Output the (x, y) coordinate of the center of the cell containing the given text.  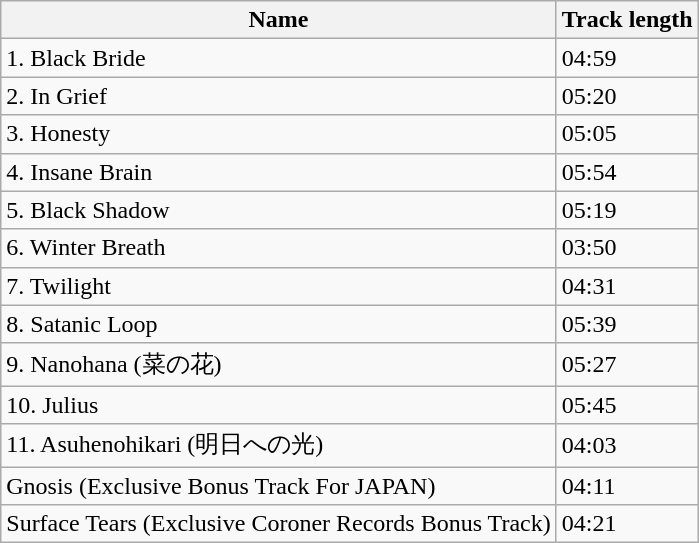
10. Julius (278, 405)
04:11 (627, 485)
03:50 (627, 248)
4. Insane Brain (278, 172)
04:03 (627, 446)
2. In Grief (278, 96)
1. Black Bride (278, 58)
Gnosis (Exclusive Bonus Track For JAPAN) (278, 485)
04:59 (627, 58)
6. Winter Breath (278, 248)
05:27 (627, 364)
04:31 (627, 286)
05:45 (627, 405)
7. Twilight (278, 286)
05:19 (627, 210)
05:05 (627, 134)
11. Asuhenohikari (明日への光) (278, 446)
05:54 (627, 172)
Name (278, 20)
9. Nanohana (菜の花) (278, 364)
Surface Tears (Exclusive Coroner Records Bonus Track) (278, 524)
Track length (627, 20)
05:20 (627, 96)
05:39 (627, 324)
3. Honesty (278, 134)
04:21 (627, 524)
8. Satanic Loop (278, 324)
5. Black Shadow (278, 210)
